Pinpoint the cell where the given text exists, returning its (X, Y) midpoint coordinate. 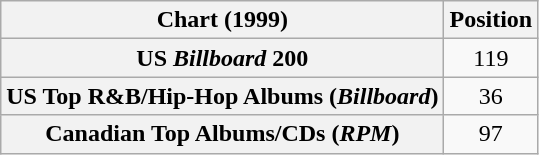
36 (491, 96)
US Top R&B/Hip-Hop Albums (Billboard) (222, 96)
Canadian Top Albums/CDs (RPM) (222, 134)
US Billboard 200 (222, 58)
Chart (1999) (222, 20)
Position (491, 20)
97 (491, 134)
119 (491, 58)
